Return the (x, y) coordinate for the center point of the cell that contains the specified text.  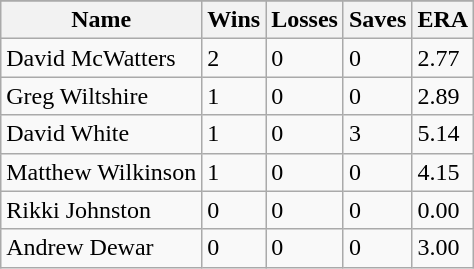
Greg Wiltshire (102, 96)
5.14 (443, 134)
2.89 (443, 96)
ERA (443, 20)
David McWatters (102, 58)
Name (102, 20)
Andrew Dewar (102, 248)
3 (377, 134)
2 (234, 58)
Wins (234, 20)
Losses (305, 20)
0.00 (443, 210)
Matthew Wilkinson (102, 172)
4.15 (443, 172)
Rikki Johnston (102, 210)
David White (102, 134)
3.00 (443, 248)
2.77 (443, 58)
Saves (377, 20)
